Output the [x, y] coordinate of the center of the cell containing the given text.  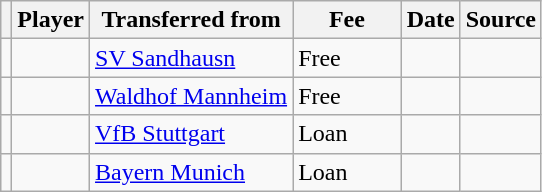
Bayern Munich [192, 172]
Date [430, 20]
Waldhof Mannheim [192, 96]
SV Sandhausn [192, 58]
Player [51, 20]
Transferred from [192, 20]
VfB Stuttgart [192, 134]
Source [500, 20]
Fee [348, 20]
